Output the [X, Y] coordinate of the center of the cell containing the given text.  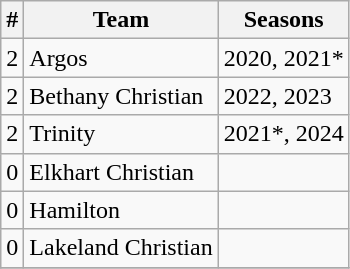
Lakeland Christian [121, 248]
Bethany Christian [121, 96]
Elkhart Christian [121, 172]
Argos [121, 58]
2020, 2021* [284, 58]
Trinity [121, 134]
# [12, 20]
2022, 2023 [284, 96]
2021*, 2024 [284, 134]
Hamilton [121, 210]
Team [121, 20]
Seasons [284, 20]
